Provide the [X, Y] coordinate of the cell's center where the given text is located.  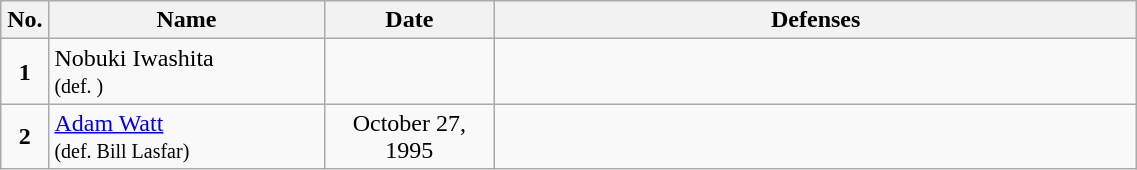
Date [409, 20]
Defenses [816, 20]
Nobuki Iwashita(def. ) [186, 72]
October 27, 1995 [409, 136]
No. [25, 20]
1 [25, 72]
Adam Watt(def. Bill Lasfar) [186, 136]
2 [25, 136]
Name [186, 20]
